Capture the cell that displays the provided text and extract its [x, y] central coordinate. 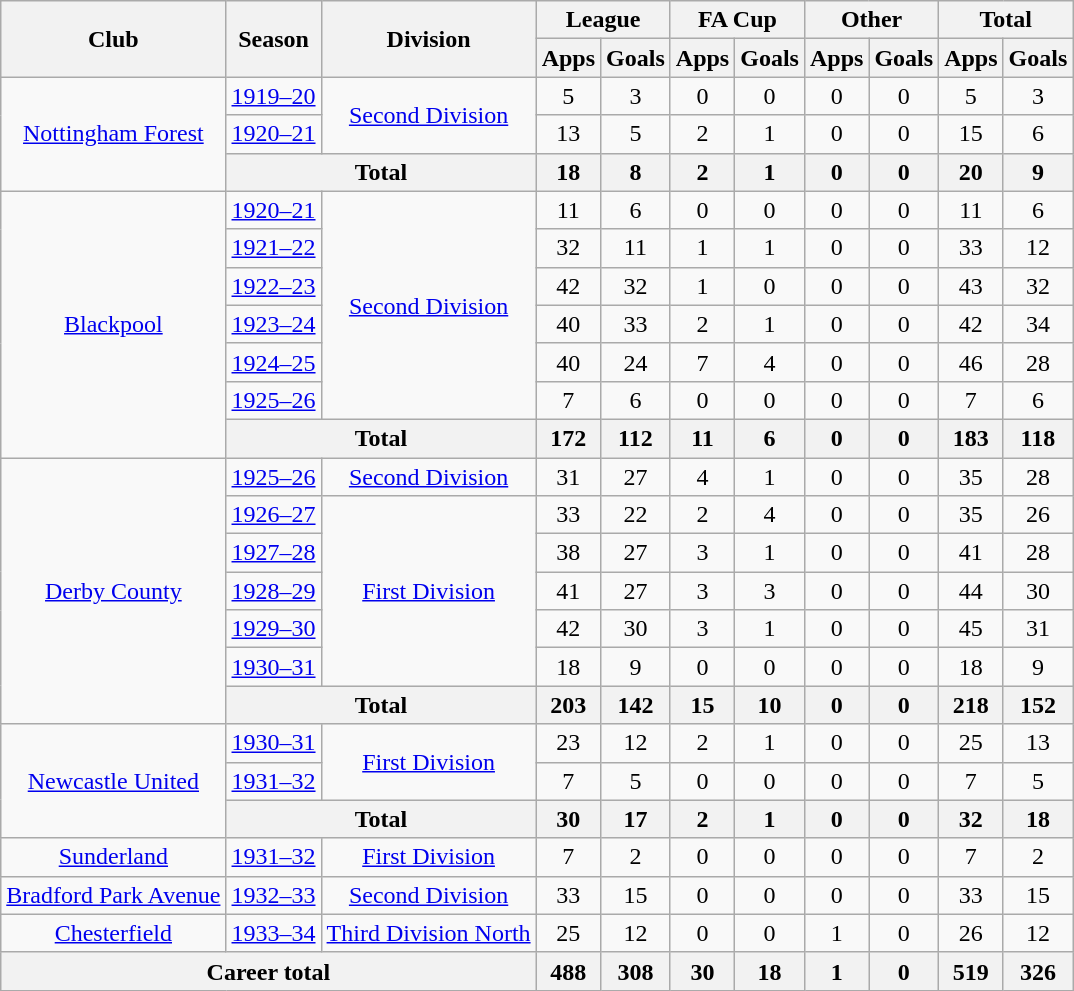
Derby County [114, 591]
Sunderland [114, 857]
Bradford Park Avenue [114, 895]
Chesterfield [114, 933]
FA Cup [737, 20]
1926–27 [274, 515]
183 [971, 438]
League [603, 20]
20 [971, 172]
Nottingham Forest [114, 134]
23 [568, 743]
Division [428, 39]
1921–22 [274, 248]
203 [568, 705]
24 [636, 362]
22 [636, 515]
Other [871, 20]
326 [1038, 971]
38 [568, 553]
519 [971, 971]
Career total [268, 971]
46 [971, 362]
Blackpool [114, 324]
308 [636, 971]
Third Division North [428, 933]
44 [971, 591]
1932–33 [274, 895]
172 [568, 438]
1919–20 [274, 96]
488 [568, 971]
1923–24 [274, 324]
45 [971, 629]
142 [636, 705]
8 [636, 172]
1933–34 [274, 933]
152 [1038, 705]
1929–30 [274, 629]
1927–28 [274, 553]
1928–29 [274, 591]
218 [971, 705]
1922–23 [274, 286]
34 [1038, 324]
43 [971, 286]
Season [274, 39]
112 [636, 438]
Club [114, 39]
1924–25 [274, 362]
10 [770, 705]
Newcastle United [114, 781]
17 [636, 819]
118 [1038, 438]
